Return the (X, Y) coordinate for the center point of the cell that contains the specified text.  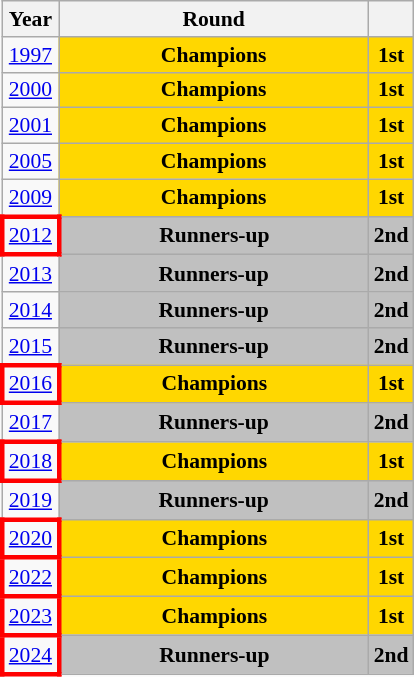
Year (30, 19)
2022 (30, 578)
Round (214, 19)
2001 (30, 126)
2009 (30, 198)
2005 (30, 162)
2023 (30, 616)
2013 (30, 274)
2015 (30, 346)
2024 (30, 654)
1997 (30, 55)
2016 (30, 384)
2012 (30, 236)
2020 (30, 538)
2017 (30, 424)
2000 (30, 90)
2018 (30, 462)
2019 (30, 500)
2014 (30, 310)
